From the cell containing the given text, extract its center point as [X, Y] coordinate. 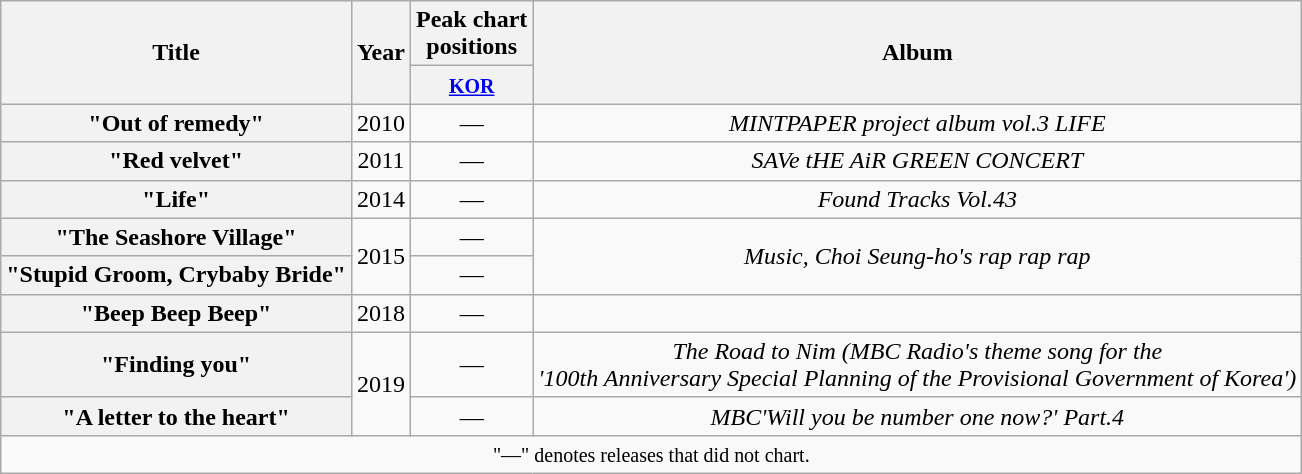
MBC'Will you be number one now?' Part.4 [918, 416]
"Finding you" [176, 364]
"A letter to the heart" [176, 416]
Peak chart positions [471, 34]
KOR [471, 85]
"The Seashore Village" [176, 237]
"—" denotes releases that did not chart. [652, 454]
2011 [380, 161]
The Road to Nim (MBC Radio's theme song for the '100th Anniversary Special Planning of the Provisional Government of Korea') [918, 364]
2019 [380, 384]
2018 [380, 313]
Year [380, 52]
2014 [380, 199]
"Red velvet" [176, 161]
Music, Choi Seung-ho's rap rap rap [918, 256]
"Stupid Groom, Crybaby Bride" [176, 275]
SAVe tHE AiR GREEN CONCERT [918, 161]
2015 [380, 256]
2010 [380, 123]
"Beep Beep Beep" [176, 313]
MINTPAPER project album vol.3 LIFE [918, 123]
"Out of remedy" [176, 123]
"Life" [176, 199]
Found Tracks Vol.43 [918, 199]
Album [918, 52]
Title [176, 52]
